Extract the (X, Y) coordinate from the center of the cell holding the provided text.  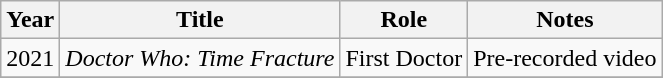
First Doctor (404, 58)
2021 (30, 58)
Doctor Who: Time Fracture (200, 58)
Notes (565, 20)
Role (404, 20)
Title (200, 20)
Pre-recorded video (565, 58)
Year (30, 20)
